Pinpoint the cell where the given text exists, returning its [x, y] midpoint coordinate. 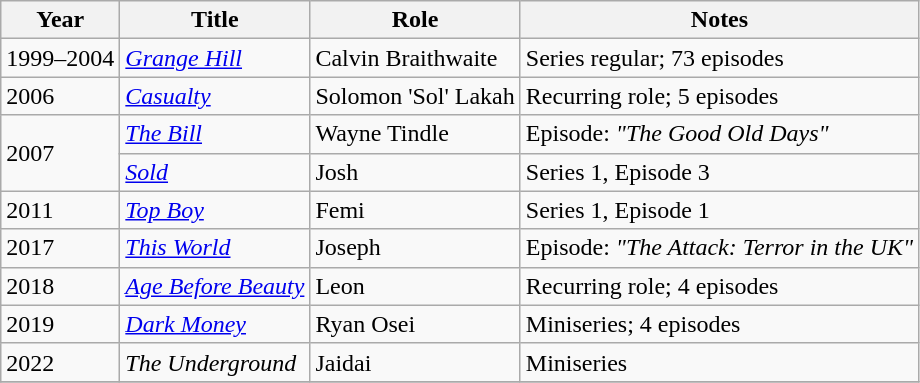
Episode: "The Attack: Terror in the UK" [719, 248]
The Bill [215, 134]
Casualty [215, 96]
Series 1, Episode 1 [719, 210]
Recurring role; 4 episodes [719, 286]
Calvin Braithwaite [415, 58]
2017 [60, 248]
Femi [415, 210]
The Underground [215, 362]
Sold [215, 172]
Dark Money [215, 324]
Solomon 'Sol' Lakah [415, 96]
2019 [60, 324]
Miniseries [719, 362]
Notes [719, 20]
Wayne Tindle [415, 134]
2018 [60, 286]
Josh [415, 172]
2022 [60, 362]
Year [60, 20]
This World [215, 248]
Title [215, 20]
Leon [415, 286]
Joseph [415, 248]
2011 [60, 210]
Age Before Beauty [215, 286]
Ryan Osei [415, 324]
Grange Hill [215, 58]
Role [415, 20]
Miniseries; 4 episodes [719, 324]
2007 [60, 153]
Top Boy [215, 210]
Jaidai [415, 362]
Series 1, Episode 3 [719, 172]
Series regular; 73 episodes [719, 58]
2006 [60, 96]
Recurring role; 5 episodes [719, 96]
1999–2004 [60, 58]
Episode: "The Good Old Days" [719, 134]
